Scan for the cell matching the given text and deliver its [X, Y] coordinate at center. 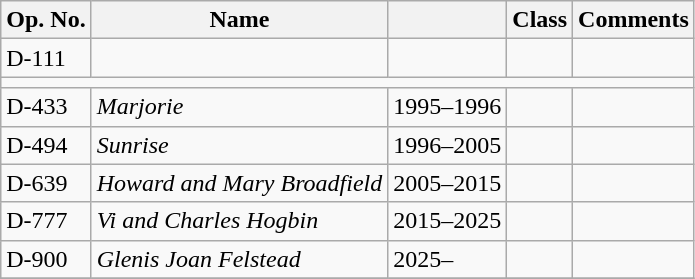
1996–2005 [448, 145]
2025– [448, 259]
2005–2015 [448, 183]
Vi and Charles Hogbin [240, 221]
Sunrise [240, 145]
Comments [634, 20]
Howard and Mary Broadfield [240, 183]
Glenis Joan Felstead [240, 259]
D-433 [46, 107]
1995–1996 [448, 107]
D-639 [46, 183]
Marjorie [240, 107]
D-900 [46, 259]
D-111 [46, 58]
Class [540, 20]
Op. No. [46, 20]
D-777 [46, 221]
Name [240, 20]
2015–2025 [448, 221]
D-494 [46, 145]
